Capture the cell that displays the provided text and extract its (X, Y) central coordinate. 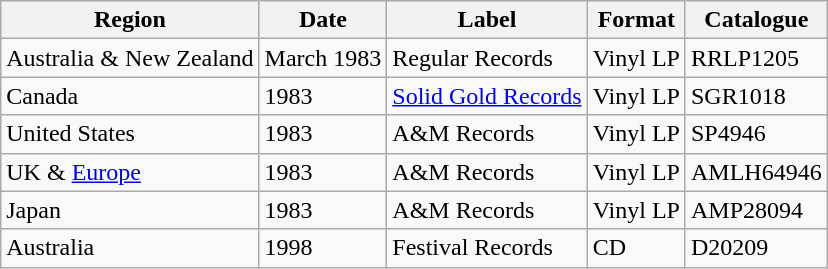
March 1983 (323, 58)
AMLH64946 (756, 172)
Festival Records (487, 248)
CD (636, 248)
Japan (130, 210)
Date (323, 20)
SGR1018 (756, 96)
D20209 (756, 248)
Label (487, 20)
SP4946 (756, 134)
1998 (323, 248)
Solid Gold Records (487, 96)
AMP28094 (756, 210)
UK & Europe (130, 172)
Region (130, 20)
Format (636, 20)
Australia (130, 248)
Australia & New Zealand (130, 58)
Regular Records (487, 58)
RRLP1205 (756, 58)
United States (130, 134)
Catalogue (756, 20)
Canada (130, 96)
